Extract the (x, y) coordinate from the center of the cell holding the provided text.  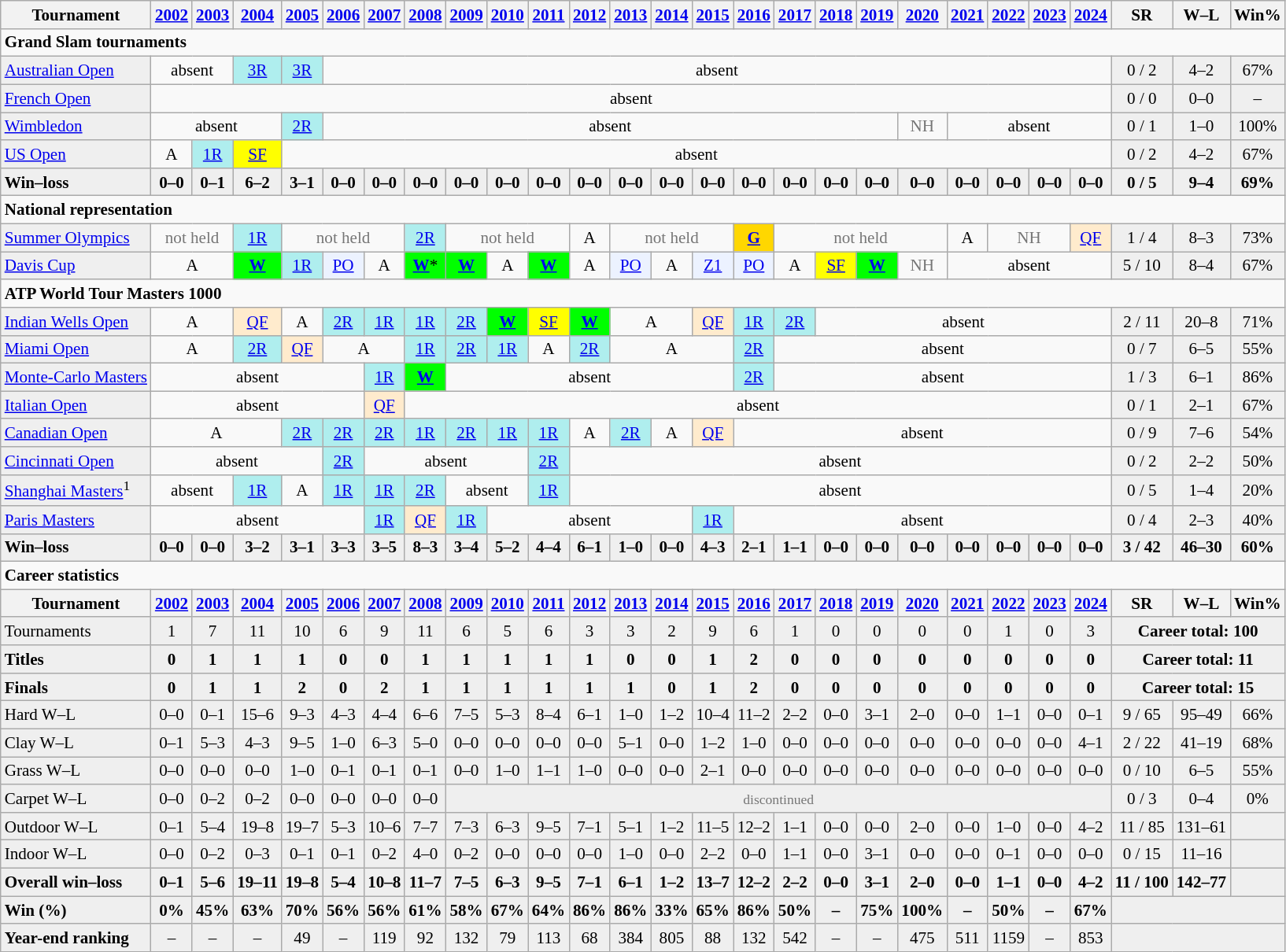
Carpet W–L (76, 798)
475 (922, 938)
19–7 (302, 826)
Italian Open (76, 404)
6–2 (257, 181)
15–6 (257, 714)
542 (795, 938)
61% (425, 910)
Indoor W–L (76, 854)
ATP World Tour Masters 1000 (643, 293)
69% (1258, 181)
Monte-Carlo Masters (76, 378)
National representation (643, 209)
75% (877, 910)
Titles (76, 659)
58% (467, 910)
Australian Open (76, 71)
5 (508, 631)
Overall win–loss (76, 881)
Career total: 11 (1198, 659)
Grand Slam tournaments (643, 42)
40% (1258, 519)
7–7 (425, 826)
9 / 65 (1142, 714)
2–3 (1201, 519)
70% (302, 910)
7–3 (467, 826)
1159 (1008, 938)
60% (1258, 548)
11–5 (713, 826)
3–5 (384, 548)
Career total: 15 (1198, 686)
Indian Wells Open (76, 321)
92 (425, 938)
US Open (76, 154)
4–1 (1091, 743)
0 / 0 (1142, 98)
10–8 (384, 881)
1 / 4 (1142, 238)
73% (1258, 238)
9–4 (1201, 181)
3–3 (343, 548)
3–4 (467, 548)
131–61 (1201, 826)
6–6 (425, 714)
discontinued (779, 798)
46–30 (1201, 548)
3 / 42 (1142, 548)
10–4 (713, 714)
0 / 3 (1142, 798)
Cincinnati Open (76, 461)
0 / 15 (1142, 854)
French Open (76, 98)
0 / 9 (1142, 433)
Career total: 100 (1198, 631)
1 / 3 (1142, 378)
65% (713, 910)
Paris Masters (76, 519)
119 (384, 938)
10–6 (384, 826)
853 (1091, 938)
Hard W–L (76, 714)
13–7 (713, 881)
2 / 11 (1142, 321)
3–2 (257, 548)
54% (1258, 433)
45% (212, 910)
0–3 (257, 854)
11–16 (1201, 854)
Shanghai Masters1 (76, 489)
7–6 (1201, 433)
5–2 (508, 548)
68% (1258, 743)
11 / 85 (1142, 826)
0–4 (1201, 798)
20% (1258, 489)
11–2 (754, 714)
W* (425, 266)
2 / 22 (1142, 743)
88 (713, 938)
68 (589, 938)
9–3 (302, 714)
64% (549, 910)
Miami Open (76, 349)
384 (630, 938)
Career statistics (643, 576)
11 / 100 (1142, 881)
805 (671, 938)
Canadian Open (76, 433)
Summer Olympics (76, 238)
Outdoor W–L (76, 826)
1–4 (1201, 489)
7 (212, 631)
63% (257, 910)
Finals (76, 686)
Year-end ranking (76, 938)
5–6 (212, 881)
33% (671, 910)
41–19 (1201, 743)
Grass W–L (76, 771)
4–0 (425, 854)
Z1 (713, 266)
113 (549, 938)
511 (967, 938)
0 / 4 (1142, 519)
11–7 (425, 881)
5–0 (425, 743)
71% (1258, 321)
95–49 (1201, 714)
Tournaments (76, 631)
Wimbledon (76, 126)
Davis Cup (76, 266)
G (754, 238)
Win (%) (76, 910)
Clay W–L (76, 743)
49 (302, 938)
5 / 10 (1142, 266)
0 / 10 (1142, 771)
10 (302, 631)
19–11 (257, 881)
0 / 7 (1142, 349)
79 (508, 938)
20–8 (1201, 321)
66% (1258, 714)
142–77 (1201, 881)
